Find where the given text appears and provide that cell's center as [X, Y] coordinate. 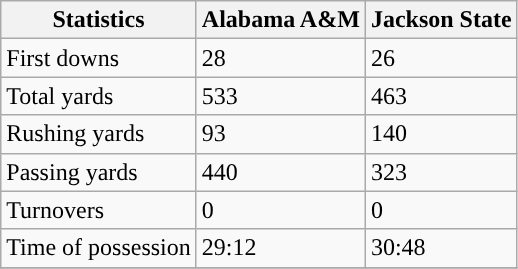
440 [280, 172]
Statistics [99, 20]
First downs [99, 58]
463 [441, 96]
Rushing yards [99, 134]
Passing yards [99, 172]
26 [441, 58]
323 [441, 172]
533 [280, 96]
Total yards [99, 96]
Alabama A&M [280, 20]
93 [280, 134]
30:48 [441, 248]
140 [441, 134]
28 [280, 58]
Turnovers [99, 210]
Time of possession [99, 248]
Jackson State [441, 20]
29:12 [280, 248]
